Detect which cell encompasses the target text, then output its (x, y) center coordinate. 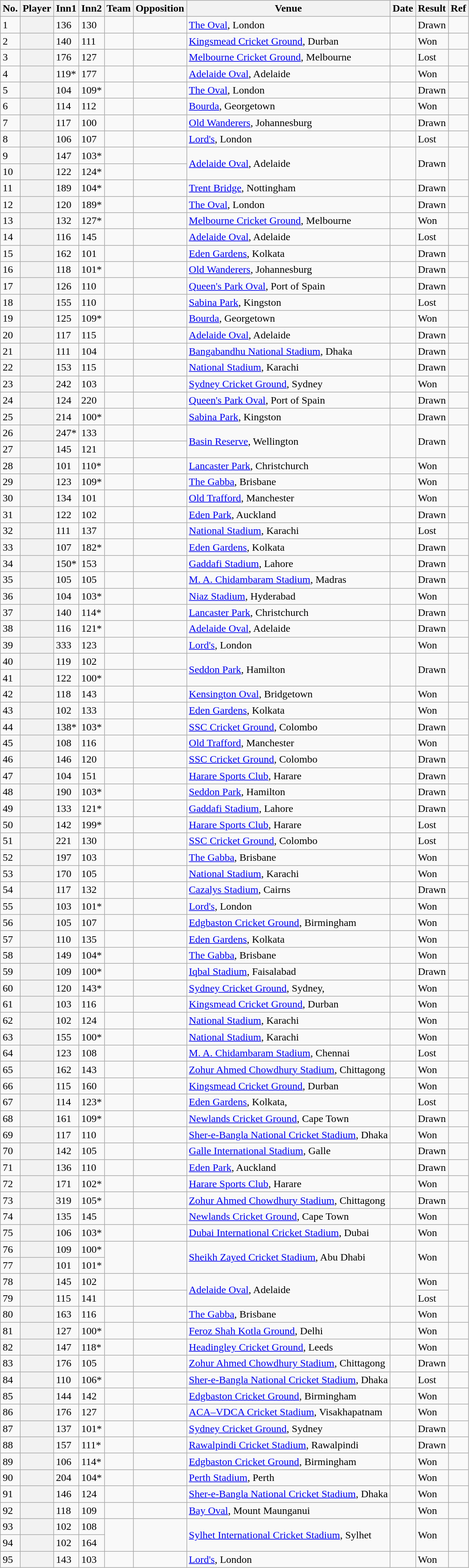
23 (10, 384)
69 (10, 1135)
36 (10, 596)
47 (10, 776)
81 (10, 1331)
91 (10, 1494)
27 (10, 449)
88 (10, 1445)
72 (10, 1184)
64 (10, 1053)
39 (10, 645)
92 (10, 1510)
Galle International Stadium, Galle (288, 1151)
118* (92, 1347)
319 (66, 1200)
6 (10, 106)
204 (66, 1478)
Cazalys Stadium, Cairns (288, 890)
150* (66, 564)
59 (10, 971)
189 (66, 188)
3 (10, 57)
75 (10, 1233)
33 (10, 547)
Venue (288, 9)
38 (10, 629)
63 (10, 1037)
119* (66, 74)
68 (10, 1119)
No. (10, 9)
Result (432, 9)
138* (66, 727)
242 (66, 384)
28 (10, 465)
32 (10, 531)
82 (10, 1347)
85 (10, 1396)
170 (66, 874)
160 (92, 1086)
197 (66, 857)
67 (10, 1102)
48 (10, 792)
83 (10, 1363)
Date (403, 9)
41 (10, 678)
50 (10, 825)
12 (10, 205)
247* (66, 433)
37 (10, 612)
40 (10, 661)
1 (10, 25)
163 (66, 1315)
57 (10, 939)
13 (10, 221)
31 (10, 515)
127* (92, 221)
Opposition (160, 9)
M. A. Chidambaram Stadium, Madras (288, 580)
Eden Gardens, Kolkata, (288, 1102)
Feroz Shah Kotla Ground, Delhi (288, 1331)
221 (66, 841)
ACA–VDCA Cricket Stadium, Visakhapatnam (288, 1412)
141 (92, 1298)
95 (10, 1559)
Player (37, 9)
79 (10, 1298)
Inn1 (66, 9)
26 (10, 433)
86 (10, 1412)
71 (10, 1167)
106* (92, 1380)
Kensington Oval, Bridgetown (288, 694)
126 (66, 286)
34 (10, 564)
189* (92, 205)
Ref (459, 9)
78 (10, 1282)
8 (10, 139)
43 (10, 710)
65 (10, 1070)
66 (10, 1086)
Sydney Cricket Ground, Sydney, (288, 988)
73 (10, 1200)
80 (10, 1315)
333 (66, 645)
11 (10, 188)
89 (10, 1461)
111* (92, 1445)
Rawalpindi Cricket Stadium, Rawalpindi (288, 1445)
90 (10, 1478)
102* (92, 1184)
44 (10, 727)
Basin Reserve, Wellington (288, 441)
124* (92, 172)
30 (10, 498)
93 (10, 1527)
2 (10, 41)
25 (10, 416)
144 (66, 1396)
14 (10, 237)
161 (66, 1119)
21 (10, 351)
7 (10, 123)
22 (10, 368)
164 (92, 1543)
M. A. Chidambaram Stadium, Chennai (288, 1053)
134 (66, 498)
125 (66, 319)
151 (92, 776)
Iqbal Stadium, Faisalabad (288, 971)
220 (92, 400)
17 (10, 286)
123* (92, 1102)
29 (10, 482)
10 (10, 172)
121 (92, 449)
Bay Oval, Mount Maunganui (288, 1510)
Bangabandhu National Stadium, Dhaka (288, 351)
16 (10, 270)
Team (119, 9)
53 (10, 874)
Trent Bridge, Nottingham (288, 188)
56 (10, 923)
84 (10, 1380)
Inn2 (92, 9)
49 (10, 808)
74 (10, 1216)
Perth Stadium, Perth (288, 1478)
19 (10, 319)
70 (10, 1151)
157 (66, 1445)
15 (10, 253)
9 (10, 155)
143* (92, 988)
52 (10, 857)
18 (10, 302)
Sylhet International Cricket Stadium, Sylhet (288, 1535)
45 (10, 743)
Sheikh Zayed Cricket Stadium, Abu Dhabi (288, 1257)
182* (92, 547)
105* (92, 1200)
94 (10, 1543)
42 (10, 694)
Dubai International Cricket Stadium, Dubai (288, 1233)
20 (10, 335)
214 (66, 416)
190 (66, 792)
58 (10, 955)
62 (10, 1021)
199* (92, 825)
177 (92, 74)
112 (92, 106)
60 (10, 988)
100 (92, 123)
4 (10, 74)
149 (66, 955)
110* (92, 465)
5 (10, 90)
171 (66, 1184)
46 (10, 760)
55 (10, 906)
24 (10, 400)
51 (10, 841)
54 (10, 890)
35 (10, 580)
61 (10, 1004)
119 (66, 661)
Headingley Cricket Ground, Leeds (288, 1347)
87 (10, 1429)
77 (10, 1266)
76 (10, 1249)
Niaz Stadium, Hyderabad (288, 596)
